For the text-containing cell, return its midpoint in [x, y] coordinate format. 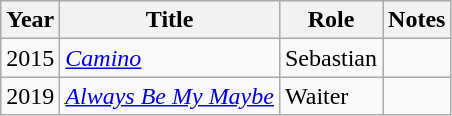
Sebastian [330, 58]
Camino [170, 58]
Always Be My Maybe [170, 96]
2019 [30, 96]
Title [170, 20]
Notes [417, 20]
Waiter [330, 96]
Year [30, 20]
2015 [30, 58]
Role [330, 20]
